Locate the cell with the specified text and output its [X, Y] center coordinate. 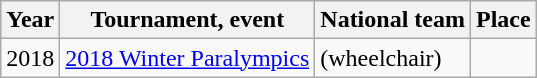
(wheelchair) [393, 58]
Place [503, 20]
Year [30, 20]
2018 Winter Paralympics [188, 58]
2018 [30, 58]
National team [393, 20]
Tournament, event [188, 20]
